Return (x, y) of the center of cell containing provided text 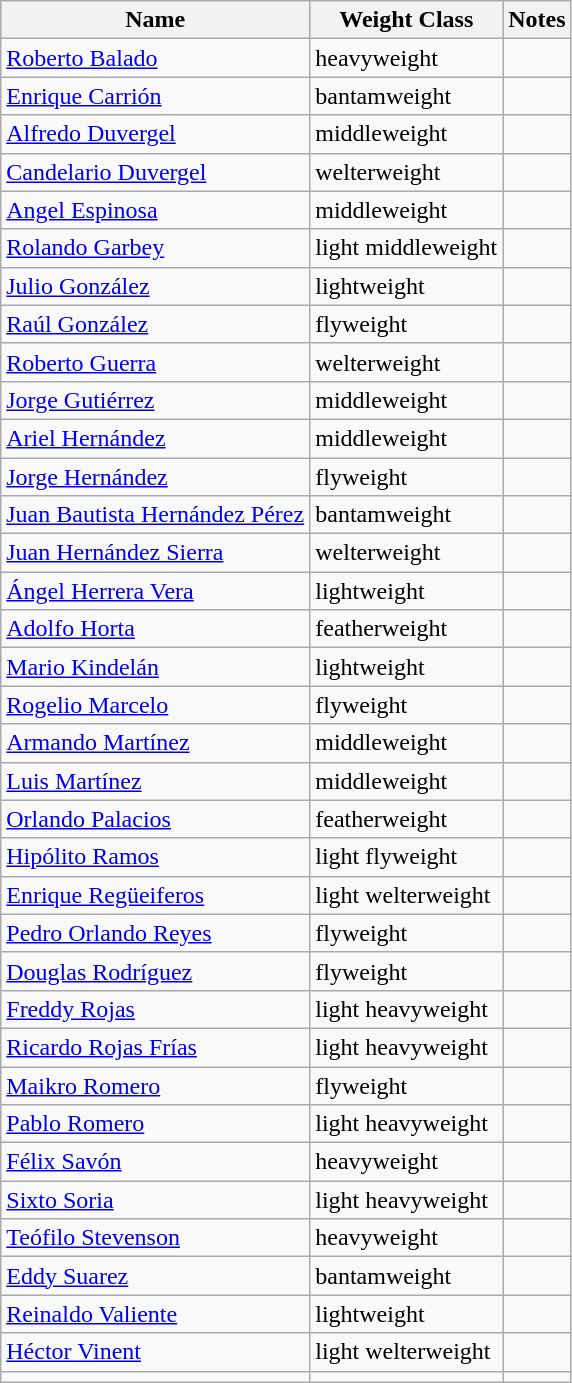
light middleweight (406, 248)
Orlando Palacios (156, 819)
Douglas Rodríguez (156, 971)
Name (156, 20)
Jorge Gutiérrez (156, 400)
light flyweight (406, 857)
Enrique Regüeiferos (156, 895)
Sixto Soria (156, 1200)
Luis Martínez (156, 781)
Juan Hernández Sierra (156, 553)
Roberto Balado (156, 58)
Hipólito Ramos (156, 857)
Angel Espinosa (156, 210)
Mario Kindelán (156, 667)
Rolando Garbey (156, 248)
Enrique Carrión (156, 96)
Pablo Romero (156, 1124)
Candelario Duvergel (156, 172)
Notes (537, 20)
Juan Bautista Hernández Pérez (156, 515)
Héctor Vinent (156, 1352)
Weight Class (406, 20)
Rogelio Marcelo (156, 705)
Ariel Hernández (156, 438)
Julio González (156, 286)
Roberto Guerra (156, 362)
Freddy Rojas (156, 1009)
Eddy Suarez (156, 1276)
Félix Savón (156, 1162)
Adolfo Horta (156, 629)
Ricardo Rojas Frías (156, 1047)
Alfredo Duvergel (156, 134)
Maikro Romero (156, 1085)
Ángel Herrera Vera (156, 591)
Pedro Orlando Reyes (156, 933)
Armando Martínez (156, 743)
Reinaldo Valiente (156, 1314)
Teófilo Stevenson (156, 1238)
Raúl González (156, 324)
Jorge Hernández (156, 477)
